Search for the cell housing the specified text and yield its [X, Y] center coordinate. 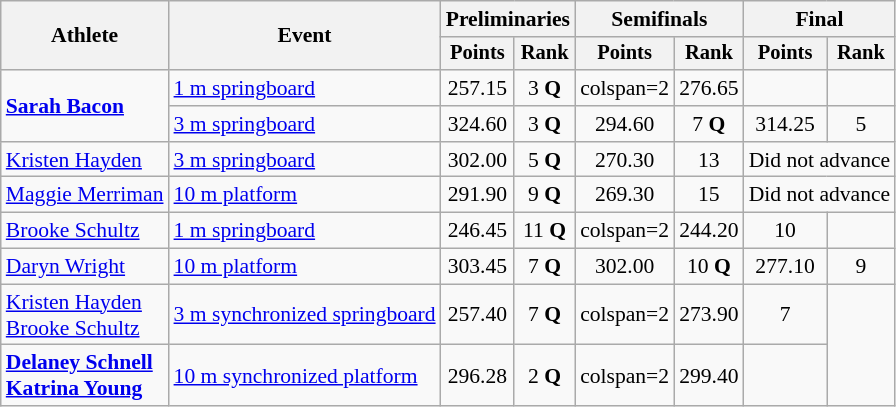
Final [820, 19]
294.60 [624, 124]
13 [708, 160]
Preliminaries [508, 19]
270.30 [624, 160]
Athlete [85, 36]
Kristen Hayden [85, 160]
269.30 [624, 195]
3 m synchronized springboard [305, 314]
314.25 [786, 124]
9 Q [544, 195]
11 Q [544, 231]
244.20 [708, 231]
9 [860, 267]
Delaney SchnellKatrina Young [85, 376]
7 [786, 314]
10 Q [708, 267]
5 [860, 124]
257.40 [478, 314]
15 [708, 195]
Brooke Schultz [85, 231]
277.10 [786, 267]
Sarah Bacon [85, 106]
299.40 [708, 376]
Daryn Wright [85, 267]
324.60 [478, 124]
257.15 [478, 88]
Maggie Merriman [85, 195]
2 Q [544, 376]
10 [786, 231]
291.90 [478, 195]
Kristen HaydenBrooke Schultz [85, 314]
273.90 [708, 314]
10 m synchronized platform [305, 376]
246.45 [478, 231]
296.28 [478, 376]
Semifinals [660, 19]
303.45 [478, 267]
5 Q [544, 160]
Event [305, 36]
276.65 [708, 88]
